Pinpoint the cell where the given text exists, returning its [x, y] midpoint coordinate. 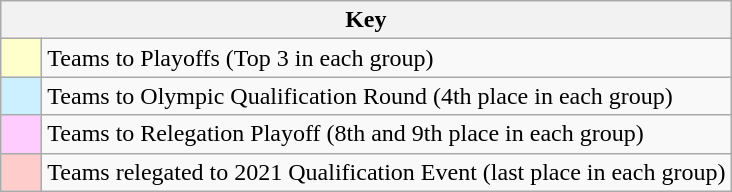
Key [366, 20]
Teams to Relegation Playoff (8th and 9th place in each group) [386, 134]
Teams relegated to 2021 Qualification Event (last place in each group) [386, 172]
Teams to Olympic Qualification Round (4th place in each group) [386, 96]
Teams to Playoffs (Top 3 in each group) [386, 58]
